Detect which cell encompasses the target text, then output its [X, Y] center coordinate. 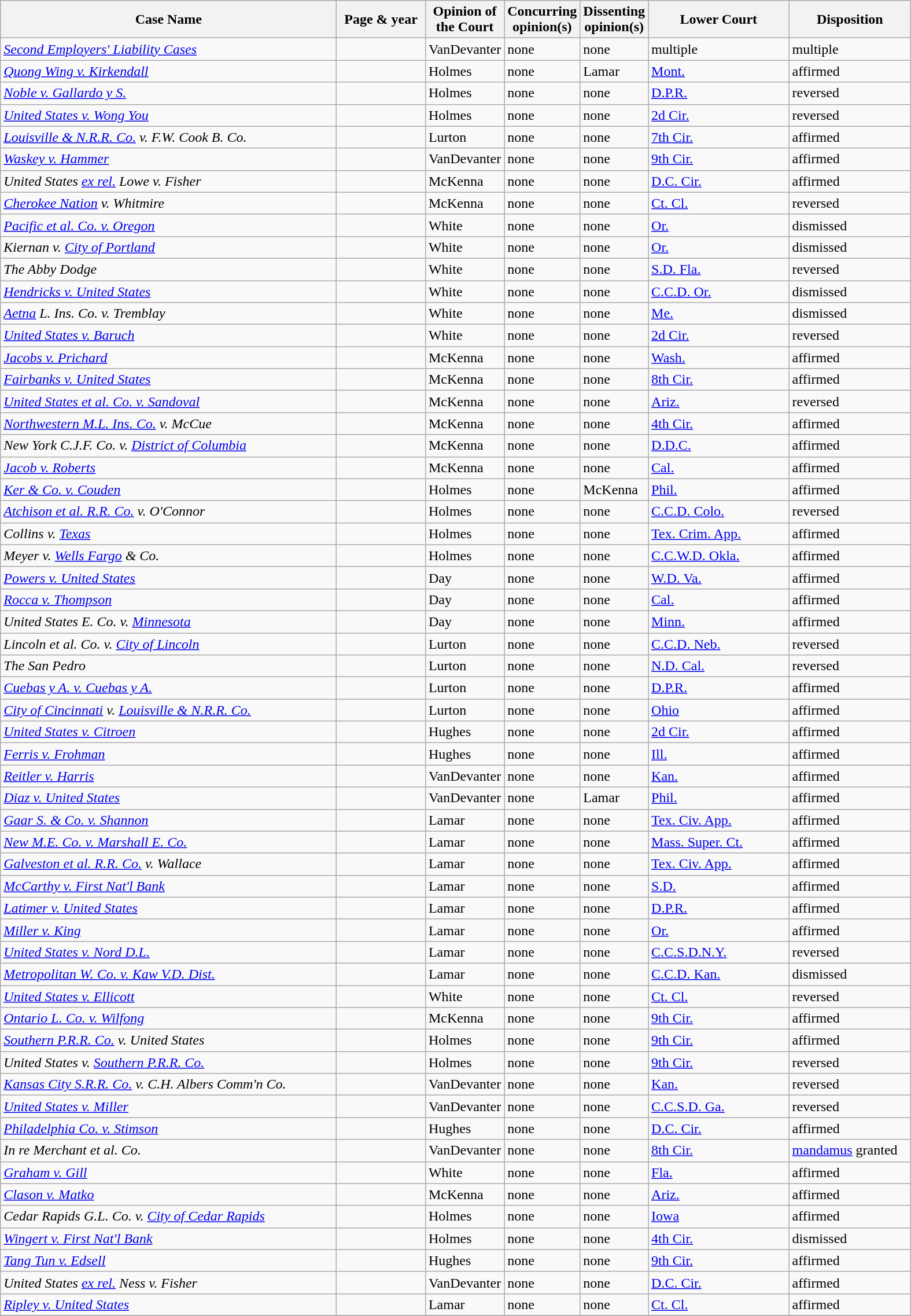
The Abby Dodge [169, 269]
United States ex rel. Lowe v. Fisher [169, 181]
Page & year [381, 20]
Metropolitan W. Co. v. Kaw V.D. Dist. [169, 974]
Ripley v. United States [169, 1304]
McCarthy v. First Nat'l Bank [169, 886]
7th Cir. [719, 137]
Rocca v. Thompson [169, 600]
Mass. Super. Ct. [719, 842]
Tang Tun v. Edsell [169, 1260]
Concurring opinion(s) [543, 20]
Aetna L. Ins. Co. v. Tremblay [169, 314]
Opinion of the Court [464, 20]
United States v. Ellicott [169, 996]
United States v. Wong You [169, 115]
United States et al. Co. v. Sandoval [169, 402]
Diaz v. United States [169, 798]
Cherokee Nation v. Whitmire [169, 203]
Clason v. Matko [169, 1194]
Case Name [169, 20]
C.C.D. Or. [719, 291]
Wingert v. First Nat'l Bank [169, 1238]
Disposition [850, 20]
Noble v. Gallardo y S. [169, 93]
Fla. [719, 1172]
United States v. Southern P.R.R. Co. [169, 1063]
C.C.D. Colo. [719, 512]
United States v. Miller [169, 1107]
Wash. [719, 358]
New York C.J.F. Co. v. District of Columbia [169, 446]
Southern P.R.R. Co. v. United States [169, 1041]
Cuebas y A. v. Cuebas y A. [169, 688]
New M.E. Co. v. Marshall E. Co. [169, 842]
Second Employers' Liability Cases [169, 49]
Collins v. Texas [169, 534]
C.C.D. Neb. [719, 644]
Gaar S. & Co. v. Shannon [169, 820]
Kansas City S.R.R. Co. v. C.H. Albers Comm'n Co. [169, 1085]
Fairbanks v. United States [169, 380]
Kiernan v. City of Portland [169, 247]
N.D. Cal. [719, 666]
Lower Court [719, 20]
The San Pedro [169, 666]
C.C.D. Kan. [719, 974]
United States v. Baruch [169, 336]
mandamus granted [850, 1150]
Miller v. King [169, 930]
Ontario L. Co. v. Wilfong [169, 1019]
Me. [719, 314]
Iowa [719, 1216]
Cedar Rapids G.L. Co. v. City of Cedar Rapids [169, 1216]
Lincoln et al. Co. v. City of Lincoln [169, 644]
Meyer v. Wells Fargo & Co. [169, 556]
City of Cincinnati v. Louisville & N.R.R. Co. [169, 710]
Jacob v. Roberts [169, 468]
Latimer v. United States [169, 908]
Louisville & N.R.R. Co. v. F.W. Cook B. Co. [169, 137]
D.D.C. [719, 446]
Graham v. Gill [169, 1172]
Waskey v. Hammer [169, 159]
Ohio [719, 710]
Ferris v. Frohman [169, 754]
Northwestern M.L. Ins. Co. v. McCue [169, 424]
W.D. Va. [719, 578]
Tex. Crim. App. [719, 534]
S.D. Fla. [719, 269]
Ill. [719, 754]
C.C.W.D. Okla. [719, 556]
C.C.S.D. Ga. [719, 1107]
Quong Wing v. Kirkendall [169, 71]
Atchison et al. R.R. Co. v. O'Connor [169, 512]
Reitler v. Harris [169, 776]
United States v. Nord D.L. [169, 952]
Ker & Co. v. Couden [169, 490]
Powers v. United States [169, 578]
Pacific et al. Co. v. Oregon [169, 225]
United States v. Citroen [169, 732]
Minn. [719, 622]
United States E. Co. v. Minnesota [169, 622]
Philadelphia Co. v. Stimson [169, 1128]
Jacobs v. Prichard [169, 358]
United States ex rel. Ness v. Fisher [169, 1282]
Hendricks v. United States [169, 291]
S.D. [719, 886]
C.C.S.D.N.Y. [719, 952]
Dissenting opinion(s) [614, 20]
Mont. [719, 71]
In re Merchant et al. Co. [169, 1150]
Galveston et al. R.R. Co. v. Wallace [169, 864]
